Locate the cell with the specified text and output its (x, y) center coordinate. 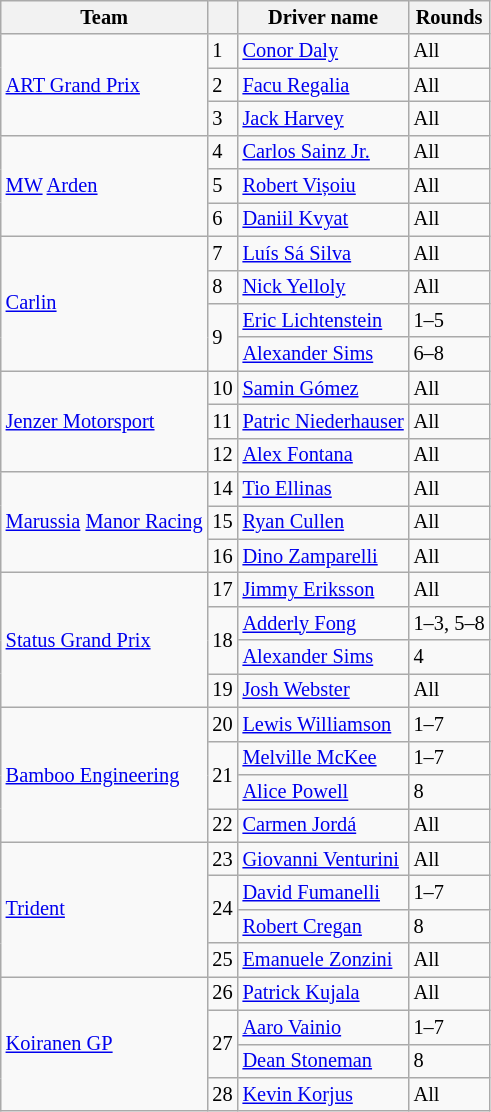
Robert Cregan (324, 926)
Patrick Kujala (324, 993)
Samin Gómez (324, 388)
Tio Ellinas (324, 489)
Adderly Fong (324, 623)
Facu Regalia (324, 85)
Jack Harvey (324, 118)
Bamboo Engineering (104, 774)
Team (104, 17)
Lewis Williamson (324, 724)
11 (223, 421)
1–5 (450, 320)
6 (223, 219)
Rounds (450, 17)
Patric Niederhauser (324, 421)
28 (223, 1094)
Conor Daly (324, 51)
Jimmy Eriksson (324, 589)
Giovanni Venturini (324, 859)
2 (223, 85)
3 (223, 118)
Carmen Jordá (324, 825)
MW Arden (104, 186)
Daniil Kvyat (324, 219)
Kevin Korjus (324, 1094)
25 (223, 960)
12 (223, 455)
14 (223, 489)
17 (223, 589)
Alice Powell (324, 791)
1–3, 5–8 (450, 623)
David Fumanelli (324, 892)
6–8 (450, 354)
Aaro Vainio (324, 1027)
Trident (104, 910)
Emanuele Zonzini (324, 960)
Josh Webster (324, 690)
Dino Zamparelli (324, 556)
Robert Vișoiu (324, 186)
9 (223, 336)
5 (223, 186)
22 (223, 825)
15 (223, 522)
27 (223, 1044)
ART Grand Prix (104, 84)
Dean Stoneman (324, 1061)
Eric Lichtenstein (324, 320)
Koiranen GP (104, 1044)
26 (223, 993)
23 (223, 859)
Alex Fontana (324, 455)
21 (223, 774)
19 (223, 690)
7 (223, 253)
Nick Yelloly (324, 287)
20 (223, 724)
Luís Sá Silva (324, 253)
Marussia Manor Racing (104, 522)
Status Grand Prix (104, 640)
Carlin (104, 304)
Jenzer Motorsport (104, 422)
10 (223, 388)
1 (223, 51)
18 (223, 640)
24 (223, 908)
Melville McKee (324, 758)
Ryan Cullen (324, 522)
Driver name (324, 17)
Carlos Sainz Jr. (324, 152)
16 (223, 556)
